Output the [x, y] coordinate of the center of the cell containing the given text.  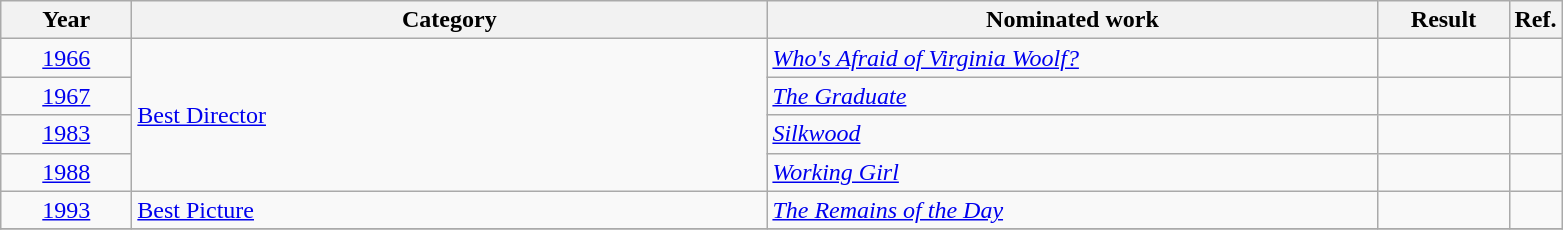
The Remains of the Day [1072, 210]
Best Director [450, 115]
1966 [66, 58]
1993 [66, 210]
Ref. [1536, 20]
Working Girl [1072, 172]
1988 [66, 172]
Silkwood [1072, 134]
1967 [66, 96]
Best Picture [450, 210]
The Graduate [1072, 96]
Category [450, 20]
Nominated work [1072, 20]
Year [66, 20]
Result [1444, 20]
1983 [66, 134]
Who's Afraid of Virginia Woolf? [1072, 58]
